Find where the given text appears and provide that cell's center as (x, y) coordinate. 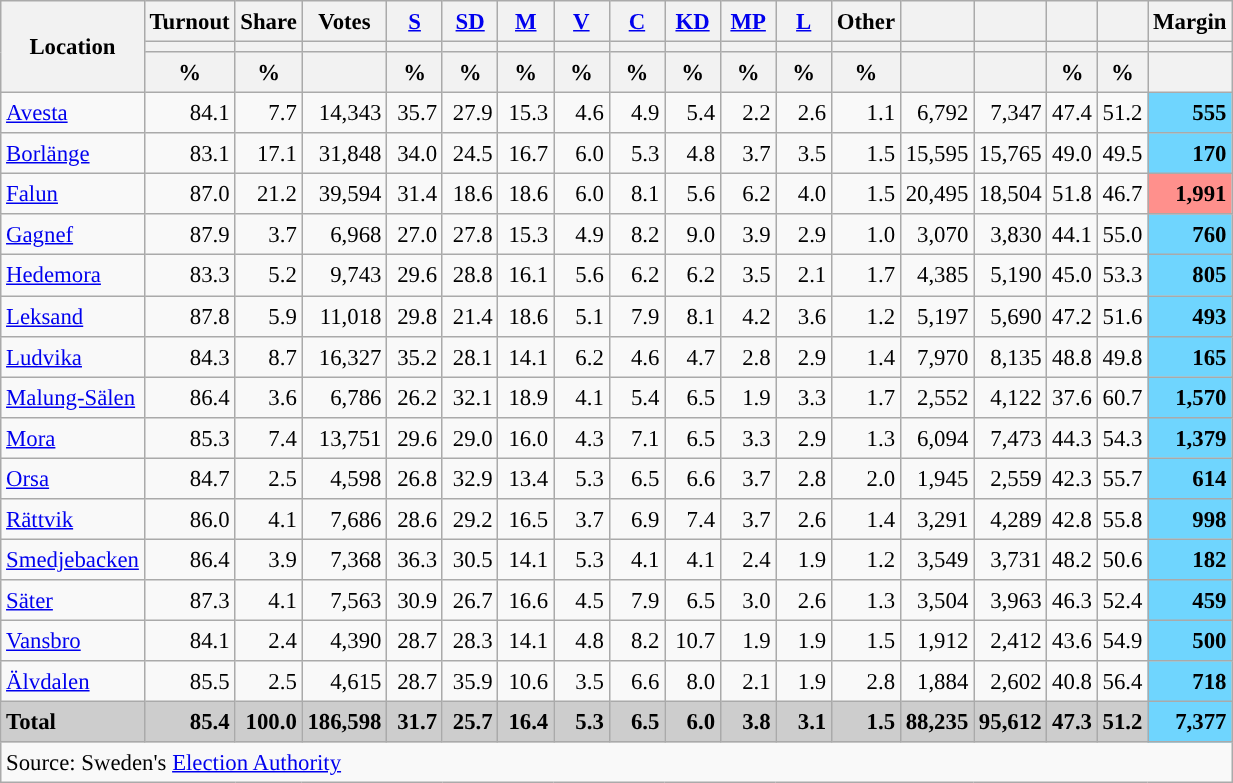
20,495 (936, 194)
30.5 (470, 560)
4,615 (344, 682)
Source: Sweden's Election Authority (616, 762)
16.5 (526, 520)
84.3 (190, 356)
500 (1190, 640)
46.7 (1122, 194)
Rättvik (72, 520)
45.0 (1072, 276)
50.6 (1122, 560)
16.4 (526, 722)
44.1 (1072, 234)
44.3 (1072, 438)
6.9 (637, 520)
26.8 (415, 478)
18,504 (1010, 194)
5.1 (582, 316)
52.4 (1122, 600)
51.8 (1072, 194)
42.8 (1072, 520)
4,390 (344, 640)
24.5 (470, 154)
35.7 (415, 114)
7,368 (344, 560)
2,552 (936, 398)
Leksand (72, 316)
15,595 (936, 154)
56.4 (1122, 682)
48.2 (1072, 560)
87.9 (190, 234)
555 (1190, 114)
42.3 (1072, 478)
8.0 (693, 682)
Avesta (72, 114)
3,291 (936, 520)
7.7 (268, 114)
493 (1190, 316)
3,830 (1010, 234)
46.3 (1072, 600)
1,884 (936, 682)
28.8 (470, 276)
32.9 (470, 478)
83.3 (190, 276)
805 (1190, 276)
25.7 (470, 722)
Orsa (72, 478)
60.7 (1122, 398)
48.8 (1072, 356)
459 (1190, 600)
5.2 (268, 276)
Säter (72, 600)
29.0 (470, 438)
4.0 (804, 194)
4.7 (693, 356)
Total (72, 722)
14,343 (344, 114)
84.7 (190, 478)
3,731 (1010, 560)
Malung-Sälen (72, 398)
88,235 (936, 722)
1,570 (1190, 398)
6,786 (344, 398)
28.6 (415, 520)
11,018 (344, 316)
13.4 (526, 478)
M (526, 22)
Share (268, 22)
87.0 (190, 194)
49.8 (1122, 356)
37.6 (1072, 398)
6,792 (936, 114)
5,190 (1010, 276)
85.5 (190, 682)
Vansbro (72, 640)
6,968 (344, 234)
43.6 (1072, 640)
4,598 (344, 478)
30.9 (415, 600)
95,612 (1010, 722)
16.6 (526, 600)
15,765 (1010, 154)
26.2 (415, 398)
718 (1190, 682)
MP (748, 22)
3.1 (804, 722)
7,686 (344, 520)
18.9 (526, 398)
10.6 (526, 682)
85.4 (190, 722)
40.8 (1072, 682)
55.7 (1122, 478)
1,379 (1190, 438)
29.2 (470, 520)
27.9 (470, 114)
5,197 (936, 316)
7,347 (1010, 114)
Smedjebacken (72, 560)
Falun (72, 194)
51.6 (1122, 316)
16,327 (344, 356)
V (582, 22)
9,743 (344, 276)
Margin (1190, 22)
8,135 (1010, 356)
49.5 (1122, 154)
49.0 (1072, 154)
7,473 (1010, 438)
2,412 (1010, 640)
Mora (72, 438)
28.3 (470, 640)
2.2 (748, 114)
1,991 (1190, 194)
27.0 (415, 234)
8.7 (268, 356)
21.2 (268, 194)
1,912 (936, 640)
1,945 (936, 478)
34.0 (415, 154)
3.0 (748, 600)
16.1 (526, 276)
760 (1190, 234)
16.7 (526, 154)
47.3 (1072, 722)
Turnout (190, 22)
100.0 (268, 722)
186,598 (344, 722)
7,377 (1190, 722)
85.3 (190, 438)
54.3 (1122, 438)
13,751 (344, 438)
2,602 (1010, 682)
4.3 (582, 438)
4.5 (582, 600)
86.0 (190, 520)
165 (1190, 356)
2,559 (1010, 478)
Älvdalen (72, 682)
4,385 (936, 276)
10.7 (693, 640)
3,549 (936, 560)
6,094 (936, 438)
47.4 (1072, 114)
3,963 (1010, 600)
998 (1190, 520)
54.9 (1122, 640)
Location (72, 47)
S (415, 22)
4,289 (1010, 520)
7.1 (637, 438)
35.2 (415, 356)
Votes (344, 22)
614 (1190, 478)
17.1 (268, 154)
87.3 (190, 600)
SD (470, 22)
31.7 (415, 722)
83.1 (190, 154)
Hedemora (72, 276)
39,594 (344, 194)
2.0 (866, 478)
31.4 (415, 194)
87.8 (190, 316)
3,070 (936, 234)
28.1 (470, 356)
Ludvika (72, 356)
53.3 (1122, 276)
5.9 (268, 316)
Borlänge (72, 154)
27.8 (470, 234)
26.7 (470, 600)
4,122 (1010, 398)
7,563 (344, 600)
32.1 (470, 398)
170 (1190, 154)
9.0 (693, 234)
C (637, 22)
31,848 (344, 154)
3.8 (748, 722)
55.8 (1122, 520)
36.3 (415, 560)
182 (1190, 560)
4.2 (748, 316)
3,504 (936, 600)
5,690 (1010, 316)
Other (866, 22)
1.1 (866, 114)
7,970 (936, 356)
L (804, 22)
Gagnef (72, 234)
21.4 (470, 316)
KD (693, 22)
16.0 (526, 438)
29.8 (415, 316)
35.9 (470, 682)
1.0 (866, 234)
55.0 (1122, 234)
47.2 (1072, 316)
